Identify which cell holds the provided text, then report its (X, Y) central coordinate. 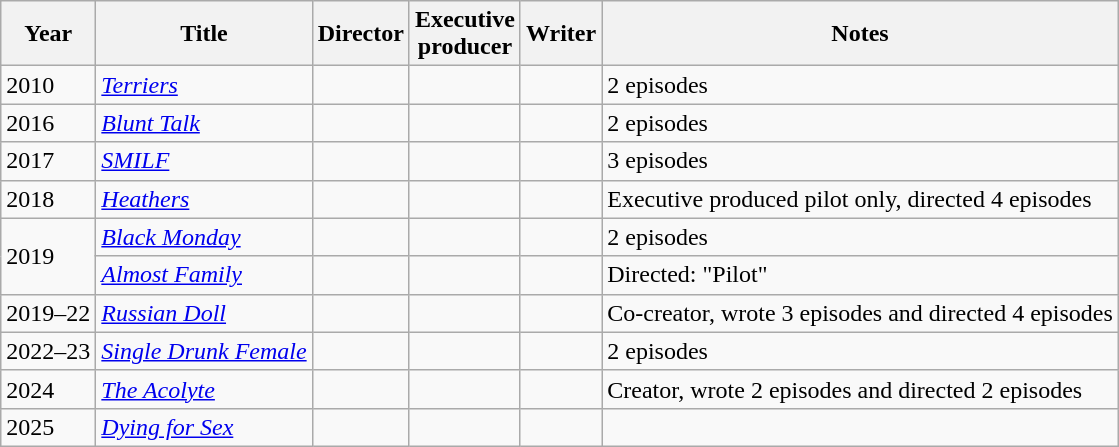
The Acolyte (204, 389)
2019–22 (48, 313)
2016 (48, 123)
Notes (860, 34)
Writer (560, 34)
Single Drunk Female (204, 351)
SMILF (204, 161)
Almost Family (204, 275)
2010 (48, 85)
2024 (48, 389)
2022–23 (48, 351)
Dying for Sex (204, 427)
Black Monday (204, 237)
Blunt Talk (204, 123)
2017 (48, 161)
2018 (48, 199)
Year (48, 34)
Executive produced pilot only, directed 4 episodes (860, 199)
Director (360, 34)
Heathers (204, 199)
Directed: "Pilot" (860, 275)
Terriers (204, 85)
Creator, wrote 2 episodes and directed 2 episodes (860, 389)
Russian Doll (204, 313)
2025 (48, 427)
Executiveproducer (464, 34)
Co-creator, wrote 3 episodes and directed 4 episodes (860, 313)
2019 (48, 256)
3 episodes (860, 161)
Title (204, 34)
